Capture the cell that displays the provided text and extract its (x, y) central coordinate. 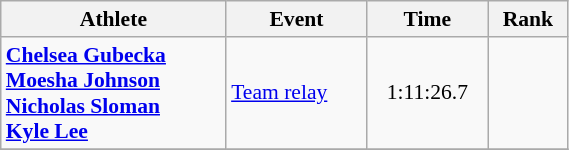
Athlete (114, 19)
Team relay (296, 93)
1:11:26.7 (428, 93)
Time (428, 19)
Rank (528, 19)
Chelsea GubeckaMoesha JohnsonNicholas SlomanKyle Lee (114, 93)
Event (296, 19)
